Determine the [X, Y] coordinate at the center of the cell enclosing the given text.  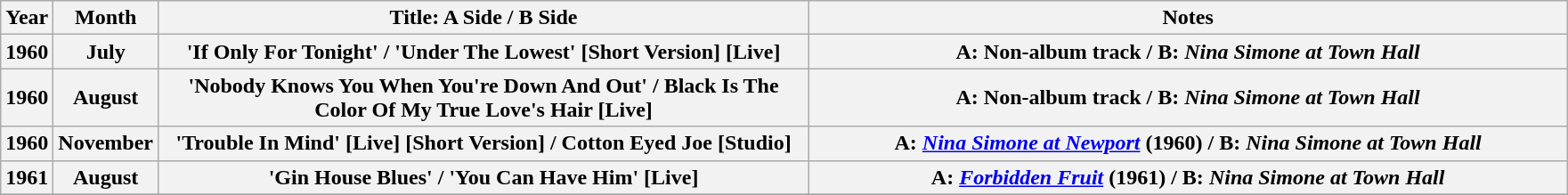
Year [27, 18]
A: Nina Simone at Newport (1960) / B: Nina Simone at Town Hall [1188, 143]
Month [106, 18]
'Gin House Blues' / 'You Can Have Him' [Live] [484, 177]
A: Forbidden Fruit (1961) / B: Nina Simone at Town Hall [1188, 177]
Notes [1188, 18]
July [106, 52]
November [106, 143]
1961 [27, 177]
'If Only For Tonight' / 'Under The Lowest' [Short Version] [Live] [484, 52]
'Nobody Knows You When You're Down And Out' / Black Is The Color Of My True Love's Hair [Live] [484, 98]
'Trouble In Mind' [Live] [Short Version] / Cotton Eyed Joe [Studio] [484, 143]
Title: A Side / B Side [484, 18]
